Determine the (X, Y) coordinate at the center of the cell enclosing the given text.  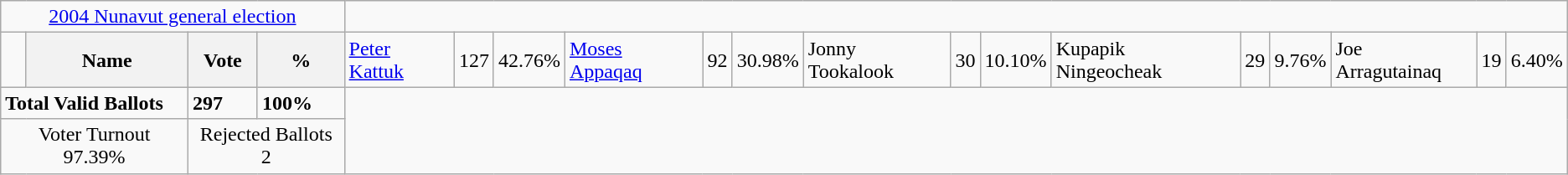
29 (1255, 60)
Rejected Ballots 2 (266, 146)
92 (717, 60)
Joe Arragutainaq (1404, 60)
9.76% (1300, 60)
10.10% (1015, 60)
19 (1491, 60)
42.76% (529, 60)
% (301, 60)
Kupapik Ningeocheak (1146, 60)
Peter Kattuk (399, 60)
Moses Appaqaq (633, 60)
30.98% (767, 60)
Vote (223, 60)
Total Valid Ballots (95, 103)
30 (965, 60)
Name (107, 60)
6.40% (1536, 60)
100% (301, 103)
Voter Turnout 97.39% (95, 146)
127 (474, 60)
Jonny Tookalook (877, 60)
297 (223, 103)
2004 Nunavut general election (173, 17)
